Provide the (x, y) coordinate of the cell's center where the given text is located.  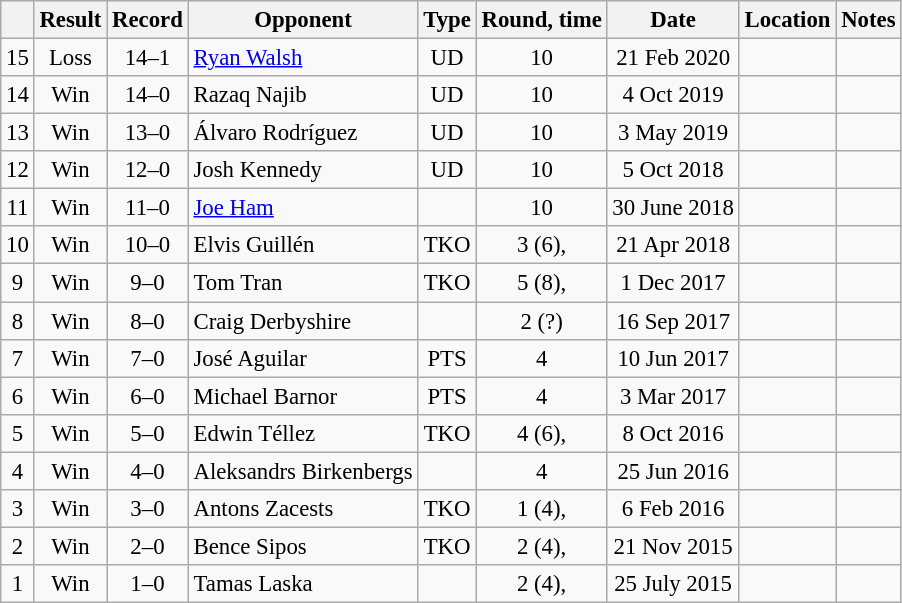
15 (18, 58)
30 June 2018 (673, 208)
1–0 (148, 584)
12–0 (148, 170)
Josh Kennedy (303, 170)
Tamas Laska (303, 584)
Michael Barnor (303, 396)
4 (6), (542, 433)
6 (18, 396)
8 (18, 321)
7 (18, 358)
José Aguilar (303, 358)
1 (4), (542, 509)
10–0 (148, 245)
14–0 (148, 95)
11–0 (148, 208)
Round, time (542, 20)
3 Mar 2017 (673, 396)
2 (18, 546)
1 Dec 2017 (673, 283)
Result (70, 20)
3–0 (148, 509)
16 Sep 2017 (673, 321)
2 (?) (542, 321)
9 (18, 283)
4–0 (148, 471)
Ryan Walsh (303, 58)
Date (673, 20)
14 (18, 95)
1 (18, 584)
6 Feb 2016 (673, 509)
2–0 (148, 546)
3 (18, 509)
Location (788, 20)
21 Nov 2015 (673, 546)
3 (6), (542, 245)
5–0 (148, 433)
Edwin Téllez (303, 433)
10 Jun 2017 (673, 358)
11 (18, 208)
21 Feb 2020 (673, 58)
7–0 (148, 358)
25 July 2015 (673, 584)
Antons Zacests (303, 509)
14–1 (148, 58)
Record (148, 20)
12 (18, 170)
Joe Ham (303, 208)
13–0 (148, 133)
3 May 2019 (673, 133)
5 (18, 433)
8–0 (148, 321)
Bence Sipos (303, 546)
Loss (70, 58)
25 Jun 2016 (673, 471)
8 Oct 2016 (673, 433)
9–0 (148, 283)
Type (447, 20)
Elvis Guillén (303, 245)
Tom Tran (303, 283)
Álvaro Rodríguez (303, 133)
13 (18, 133)
Razaq Najib (303, 95)
6–0 (148, 396)
Craig Derbyshire (303, 321)
Opponent (303, 20)
5 Oct 2018 (673, 170)
Aleksandrs Birkenbergs (303, 471)
Notes (868, 20)
21 Apr 2018 (673, 245)
4 Oct 2019 (673, 95)
5 (8), (542, 283)
